Scan for the cell matching the given text and deliver its [X, Y] coordinate at center. 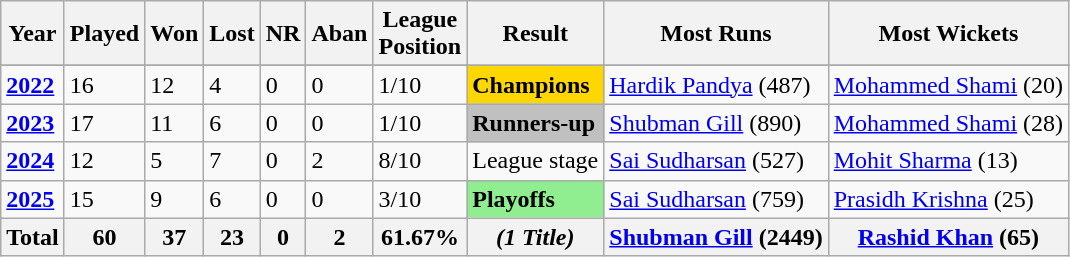
5 [174, 161]
2025 [33, 199]
8/10 [420, 161]
LeaguePosition [420, 34]
7 [232, 161]
Mohammed Shami (20) [948, 85]
Playoffs [536, 199]
Sai Sudharsan (527) [716, 161]
23 [232, 237]
Mohammed Shami (28) [948, 123]
Shubman Gill (2449) [716, 237]
17 [104, 123]
Lost [232, 34]
2024 [33, 161]
Rashid Khan (65) [948, 237]
61.67% [420, 237]
League stage [536, 161]
Sai Sudharsan (759) [716, 199]
2023 [33, 123]
60 [104, 237]
Champions [536, 85]
4 [232, 85]
Hardik Pandya (487) [716, 85]
Aban [340, 34]
Won [174, 34]
Mohit Sharma (13) [948, 161]
Result [536, 34]
NR [283, 34]
Played [104, 34]
16 [104, 85]
Runners-up [536, 123]
Total [33, 237]
11 [174, 123]
2022 [33, 85]
37 [174, 237]
15 [104, 199]
(1 Title) [536, 237]
Most Wickets [948, 34]
9 [174, 199]
Prasidh Krishna (25) [948, 199]
Year [33, 34]
Most Runs [716, 34]
Shubman Gill (890) [716, 123]
3/10 [420, 199]
